Pinpoint the cell where the given text exists, returning its (x, y) midpoint coordinate. 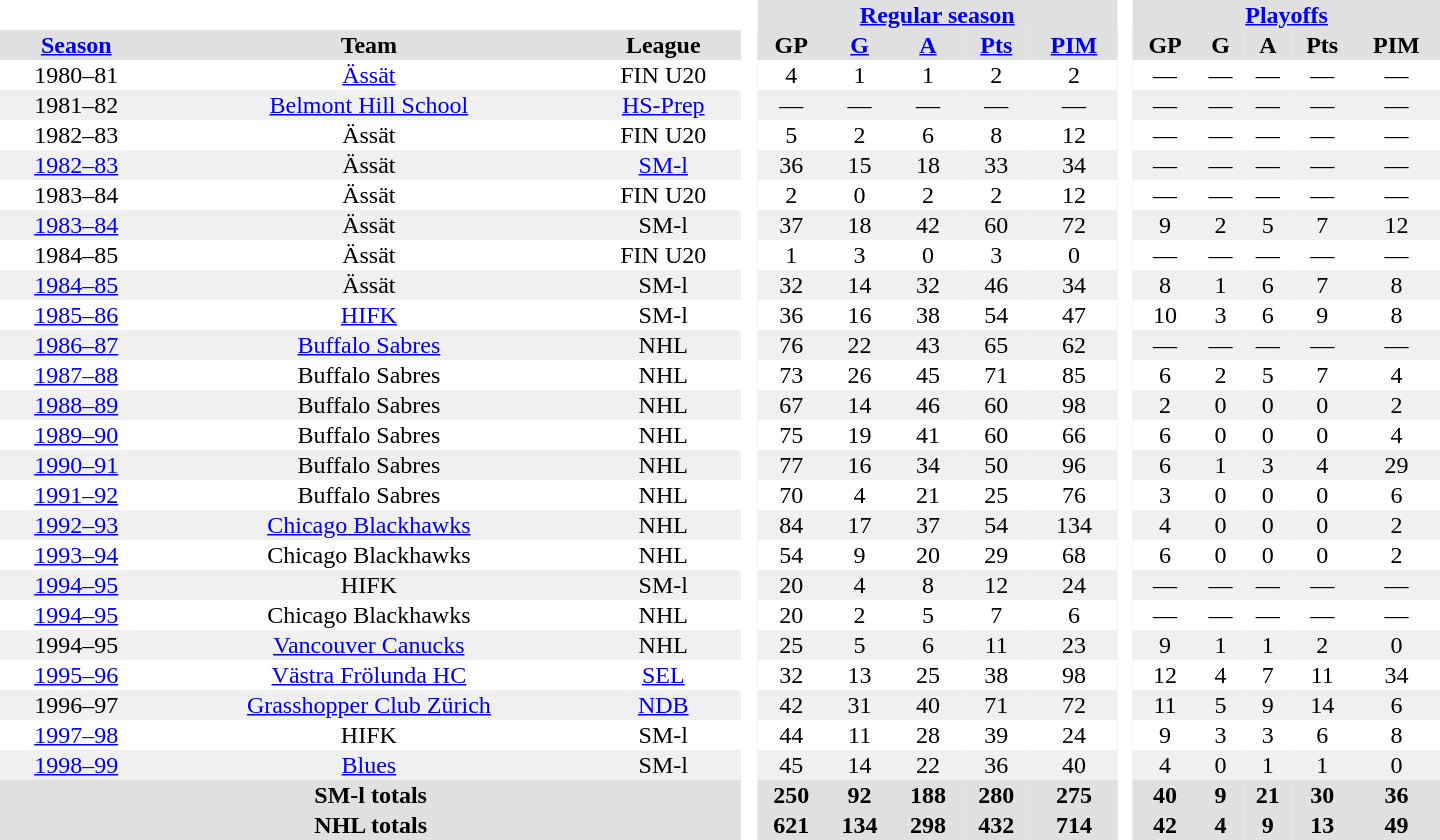
67 (791, 405)
23 (1074, 645)
1995–96 (76, 675)
1996–97 (76, 705)
280 (996, 795)
298 (928, 825)
League (663, 45)
275 (1074, 795)
92 (859, 795)
68 (1074, 555)
33 (996, 165)
1997–98 (76, 735)
1986–87 (76, 345)
HS-Prep (663, 105)
65 (996, 345)
70 (791, 495)
1985–86 (76, 315)
Blues (368, 765)
Vancouver Canucks (368, 645)
39 (996, 735)
NDB (663, 705)
1992–93 (76, 525)
66 (1074, 435)
1998–99 (76, 765)
SM-l totals (370, 795)
10 (1165, 315)
NHL totals (370, 825)
Playoffs (1286, 15)
714 (1074, 825)
1993–94 (76, 555)
84 (791, 525)
1989–90 (76, 435)
41 (928, 435)
28 (928, 735)
1990–91 (76, 465)
Team (368, 45)
75 (791, 435)
96 (1074, 465)
30 (1322, 795)
17 (859, 525)
1987–88 (76, 375)
31 (859, 705)
250 (791, 795)
Grasshopper Club Zürich (368, 705)
43 (928, 345)
15 (859, 165)
62 (1074, 345)
Season (76, 45)
Regular season (937, 15)
Belmont Hill School (368, 105)
26 (859, 375)
49 (1396, 825)
44 (791, 735)
SEL (663, 675)
1988–89 (76, 405)
1980–81 (76, 75)
85 (1074, 375)
Västra Frölunda HC (368, 675)
188 (928, 795)
19 (859, 435)
50 (996, 465)
621 (791, 825)
1991–92 (76, 495)
432 (996, 825)
77 (791, 465)
73 (791, 375)
47 (1074, 315)
1981–82 (76, 105)
